From the cell containing the given text, extract its center point as (X, Y) coordinate. 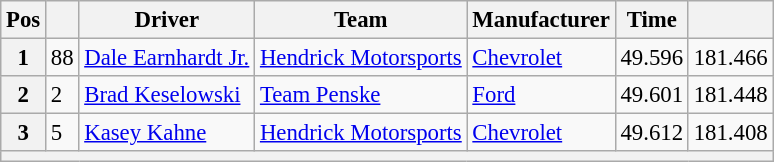
3 (24, 133)
181.408 (730, 133)
88 (62, 58)
Ford (541, 95)
Kasey Kahne (167, 133)
Team (361, 20)
5 (62, 133)
Dale Earnhardt Jr. (167, 58)
Team Penske (361, 95)
181.466 (730, 58)
Manufacturer (541, 20)
49.601 (652, 95)
49.596 (652, 58)
Driver (167, 20)
Time (652, 20)
Brad Keselowski (167, 95)
49.612 (652, 133)
Pos (24, 20)
181.448 (730, 95)
1 (24, 58)
